Return [x, y] of the center of cell containing provided text 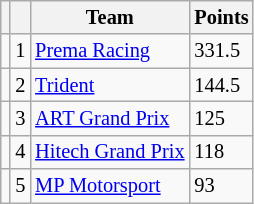
Team [110, 17]
331.5 [221, 51]
118 [221, 152]
Trident [110, 85]
2 [20, 85]
Points [221, 17]
5 [20, 186]
4 [20, 152]
MP Motorsport [110, 186]
Hitech Grand Prix [110, 152]
1 [20, 51]
125 [221, 118]
93 [221, 186]
Prema Racing [110, 51]
144.5 [221, 85]
3 [20, 118]
ART Grand Prix [110, 118]
